Extract the [X, Y] coordinate from the center of the cell holding the provided text.  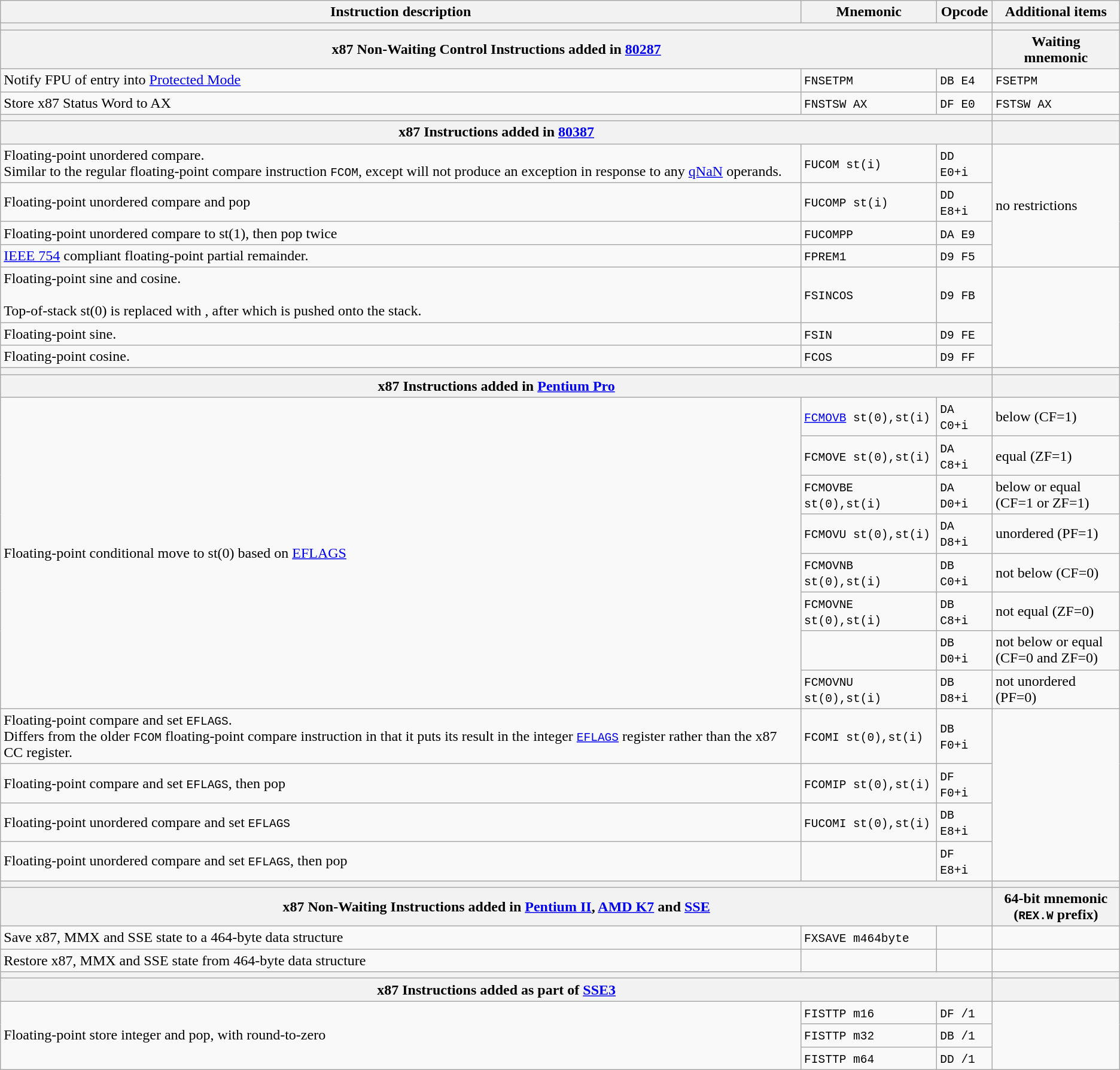
FCOMIP st(0),st(i) [869, 783]
DF F0+i [964, 783]
below or equal(CF=1 or ZF=1) [1057, 494]
x87 Instructions added as part of SSE3 [497, 990]
D9 F5 [964, 256]
DD E8+i [964, 202]
DF /1 [964, 1013]
not unordered (PF=0) [1057, 689]
x87 Instructions added in Pentium Pro [497, 386]
DA C8+i [964, 456]
Additional items [1057, 12]
DB F0+i [964, 736]
FSTSW AX [1057, 103]
Floating-point unordered compare and pop [401, 202]
Floating-point unordered compare and set EFLAGS [401, 822]
Waitingmnemonic [1057, 49]
DA D0+i [964, 494]
64-bit mnemonic(REX.W prefix) [1057, 907]
DB /1 [964, 1035]
Floating-point cosine. [401, 357]
Floating-point sine. [401, 333]
FUCOMI st(0),st(i) [869, 822]
FISTTP m16 [869, 1013]
FCOMI st(0),st(i) [869, 736]
Floating-point unordered compare and set EFLAGS, then pop [401, 861]
FISTTP m32 [869, 1035]
FCOS [869, 357]
DB D0+i [964, 650]
equal (ZF=1) [1057, 456]
DB C8+i [964, 612]
x87 Instructions added in 80387 [497, 132]
FNSETPM [869, 80]
Floating-point sine and cosine. Top-of-stack st(0) is replaced with , after which is pushed onto the stack. [401, 294]
x87 Non-Waiting Instructions added in Pentium II, AMD K7 and SSE [497, 907]
D9 FE [964, 333]
IEEE 754 compliant floating-point partial remainder. [401, 256]
DD /1 [964, 1058]
FCMOVU st(0),st(i) [869, 534]
DD E0+i [964, 163]
FCMOVNU st(0),st(i) [869, 689]
D9 FB [964, 294]
Floating-point conditional move to st(0) based on EFLAGS [401, 553]
unordered (PF=1) [1057, 534]
DB C0+i [964, 572]
not equal (ZF=0) [1057, 612]
not below or equal(CF=0 and ZF=0) [1057, 650]
DB E4 [964, 80]
DA D8+i [964, 534]
FUCOMPP [869, 233]
Opcode [964, 12]
no restrictions [1057, 205]
FUCOM st(i) [869, 163]
FCMOVBE st(0),st(i) [869, 494]
Floating-point store integer and pop, with round-to-zero [401, 1035]
DF E8+i [964, 861]
FSIN [869, 333]
Store x87 Status Word to AX [401, 103]
DB E8+i [964, 822]
Save x87, MMX and SSE state to a 464-byte data structure [401, 938]
Instruction description [401, 12]
FNSTSW AX [869, 103]
FISTTP m64 [869, 1058]
DA C0+i [964, 417]
D9 FF [964, 357]
FSETPM [1057, 80]
DA E9 [964, 233]
Floating-point unordered compare to st(1), then pop twice [401, 233]
FCMOVNB st(0),st(i) [869, 572]
Mnemonic [869, 12]
FUCOMP st(i) [869, 202]
Restore x87, MMX and SSE state from 464-byte data structure [401, 960]
not below (CF=0) [1057, 572]
FXSAVE m464byte [869, 938]
FSINCOS [869, 294]
FPREM1 [869, 256]
Notify FPU of entry into Protected Mode [401, 80]
below (CF=1) [1057, 417]
FCMOVE st(0),st(i) [869, 456]
Floating-point compare and set EFLAGS, then pop [401, 783]
FCMOVNE st(0),st(i) [869, 612]
x87 Non-Waiting Control Instructions added in 80287 [497, 49]
DF E0 [964, 103]
DB D8+i [964, 689]
FCMOVB st(0),st(i) [869, 417]
